Find where the given text appears and provide that cell's center as (X, Y) coordinate. 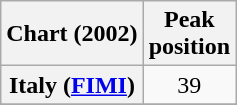
39 (189, 85)
Chart (2002) (72, 34)
Italy (FIMI) (72, 85)
Peakposition (189, 34)
